For the text-containing cell, return its midpoint in (x, y) coordinate format. 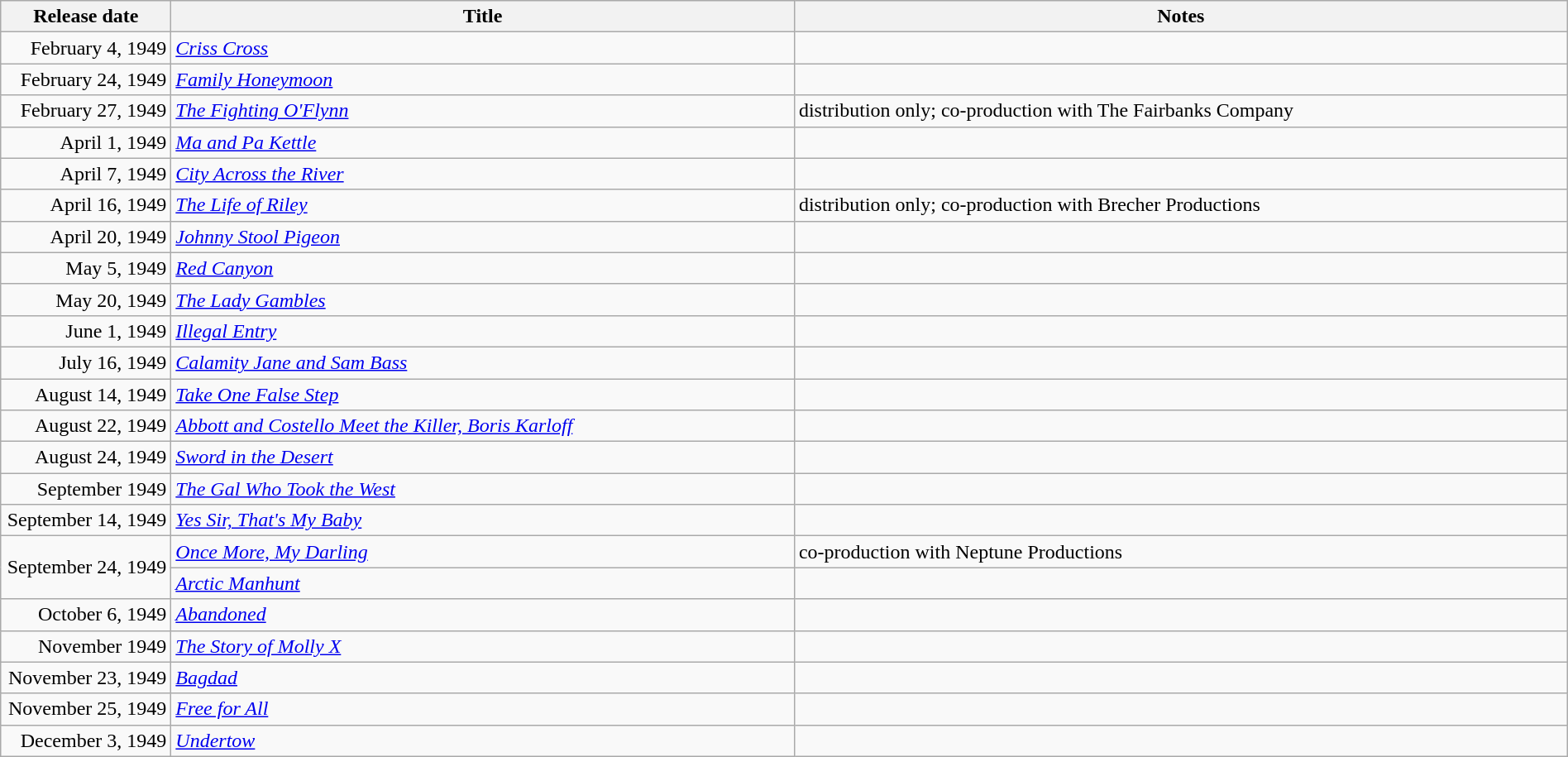
The Fighting O'Flynn (483, 111)
City Across the River (483, 174)
The Lady Gambles (483, 299)
April 16, 1949 (86, 205)
February 4, 1949 (86, 48)
Bagdad (483, 678)
co-production with Neptune Productions (1181, 552)
April 7, 1949 (86, 174)
November 25, 1949 (86, 709)
The Gal Who Took the West (483, 489)
August 22, 1949 (86, 426)
Title (483, 17)
Criss Cross (483, 48)
Sword in the Desert (483, 458)
Abandoned (483, 615)
Illegal Entry (483, 331)
July 16, 1949 (86, 362)
November 1949 (86, 646)
December 3, 1949 (86, 740)
Yes Sir, That's My Baby (483, 520)
February 24, 1949 (86, 79)
Free for All (483, 709)
September 14, 1949 (86, 520)
September 1949 (86, 489)
August 14, 1949 (86, 395)
Undertow (483, 740)
Family Honeymoon (483, 79)
Arctic Manhunt (483, 583)
The Story of Molly X (483, 646)
April 1, 1949 (86, 142)
Abbott and Costello Meet the Killer, Boris Karloff (483, 426)
distribution only; co-production with The Fairbanks Company (1181, 111)
Johnny Stool Pigeon (483, 237)
Calamity Jane and Sam Bass (483, 362)
Take One False Step (483, 395)
May 20, 1949 (86, 299)
May 5, 1949 (86, 268)
Notes (1181, 17)
February 27, 1949 (86, 111)
Ma and Pa Kettle (483, 142)
Once More, My Darling (483, 552)
June 1, 1949 (86, 331)
distribution only; co-production with Brecher Productions (1181, 205)
April 20, 1949 (86, 237)
Red Canyon (483, 268)
October 6, 1949 (86, 615)
The Life of Riley (483, 205)
November 23, 1949 (86, 678)
Release date (86, 17)
September 24, 1949 (86, 568)
August 24, 1949 (86, 458)
